Locate the cell with the specified text and output its (X, Y) center coordinate. 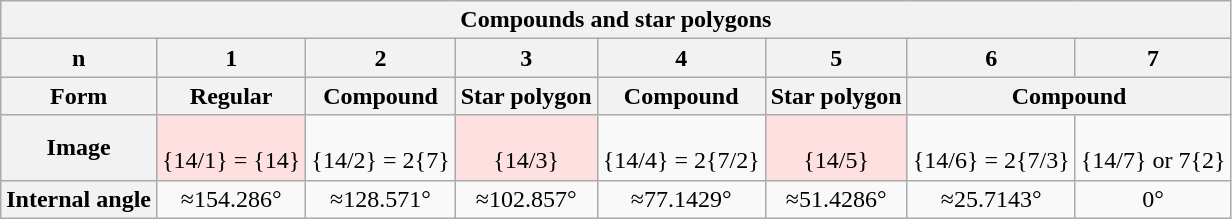
{14/7} or 7{2} (1153, 148)
{14/3} (526, 148)
{14/5} (836, 148)
n (79, 58)
{14/4} = 2{7/2} (681, 148)
4 (681, 58)
6 (991, 58)
5 (836, 58)
{14/1} = {14} (230, 148)
3 (526, 58)
0° (1153, 199)
≈25.7143° (991, 199)
{14/6} = 2{7/3} (991, 148)
Internal angle (79, 199)
Compounds and star polygons (616, 20)
Regular (230, 96)
7 (1153, 58)
Form (79, 96)
1 (230, 58)
≈102.857° (526, 199)
2 (380, 58)
Image (79, 148)
≈51.4286° (836, 199)
≈128.571° (380, 199)
≈154.286° (230, 199)
≈77.1429° (681, 199)
{14/2} = 2{7} (380, 148)
